Capture the cell that displays the provided text and extract its (x, y) central coordinate. 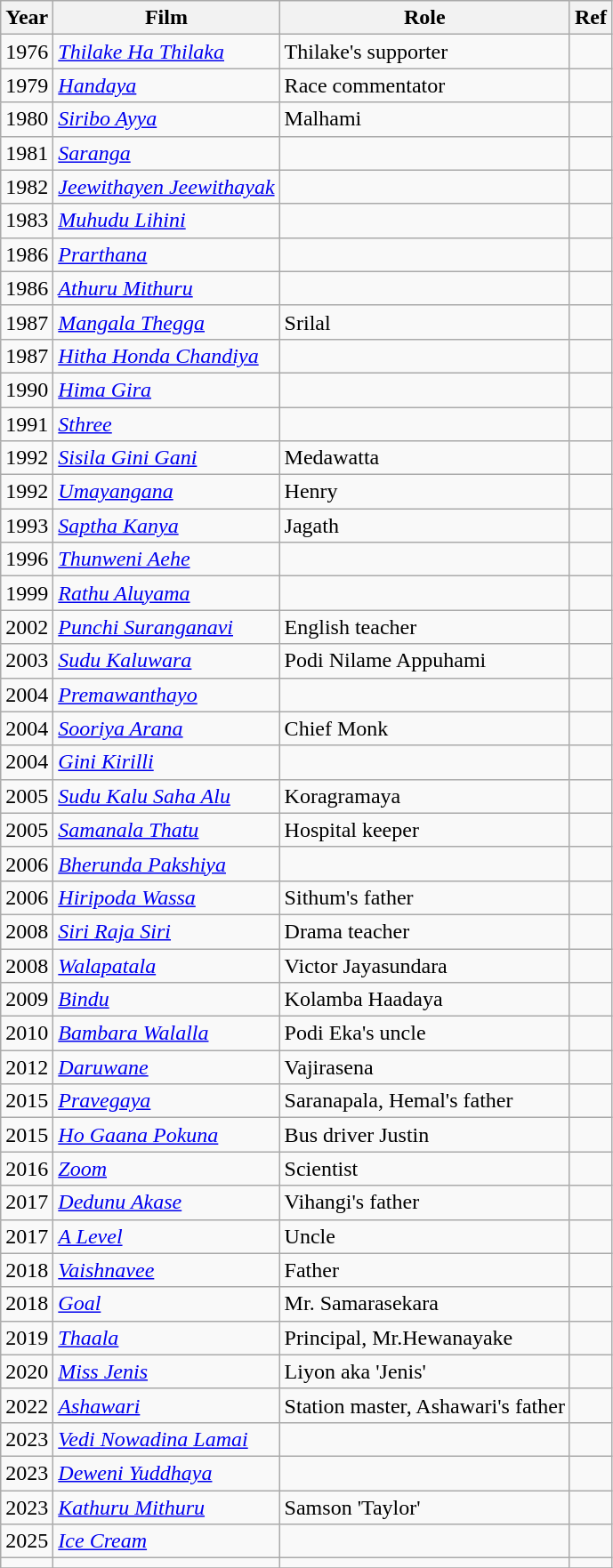
Ref (591, 18)
Vedi Nowadina Lamai (166, 1439)
Thilake's supporter (424, 52)
Vihangi's father (424, 1202)
Gini Kirilli (166, 762)
2010 (27, 1033)
2022 (27, 1405)
Koragramaya (424, 796)
Ashawari (166, 1405)
Scientist (424, 1169)
Hiripoda Wassa (166, 897)
Chief Monk (424, 728)
Ho Gaana Pokuna (166, 1135)
1983 (27, 221)
Vajirasena (424, 1067)
Principal, Mr.Hewanayake (424, 1338)
Siri Raja Siri (166, 931)
Station master, Ashawari's father (424, 1405)
Pravegaya (166, 1101)
Rathu Aluyama (166, 593)
Sthree (166, 424)
Medawatta (424, 458)
Deweni Yuddhaya (166, 1473)
Zoom (166, 1169)
Prarthana (166, 254)
Jagath (424, 526)
Walapatala (166, 965)
Srilal (424, 322)
Race commentator (424, 85)
2012 (27, 1067)
Podi Eka's uncle (424, 1033)
1993 (27, 526)
Punchi Suranganavi (166, 627)
2002 (27, 627)
Samanala Thatu (166, 830)
Father (424, 1270)
2020 (27, 1371)
Sisila Gini Gani (166, 458)
Athuru Mithuru (166, 288)
1990 (27, 390)
Hima Gira (166, 390)
Premawanthayo (166, 695)
Muhudu Lihini (166, 221)
2025 (27, 1541)
Dedunu Akase (166, 1202)
1981 (27, 153)
Mr. Samarasekara (424, 1304)
Sudu Kaluwara (166, 661)
Sudu Kalu Saha Alu (166, 796)
Saranga (166, 153)
Jeewithayen Jeewithayak (166, 187)
Daruwane (166, 1067)
Bambara Walalla (166, 1033)
1991 (27, 424)
1982 (27, 187)
Thunweni Aehe (166, 559)
Thaala (166, 1338)
Hitha Honda Chandiya (166, 356)
A Level (166, 1236)
Henry (424, 492)
2019 (27, 1338)
2009 (27, 1000)
2003 (27, 661)
Liyon aka 'Jenis' (424, 1371)
English teacher (424, 627)
Thilake Ha Thilaka (166, 52)
Sooriya Arana (166, 728)
Ice Cream (166, 1541)
1999 (27, 593)
Uncle (424, 1236)
Saranapala, Hemal's father (424, 1101)
1979 (27, 85)
Siribo Ayya (166, 119)
Samson 'Taylor' (424, 1508)
Bindu (166, 1000)
Year (27, 18)
Film (166, 18)
Umayangana (166, 492)
Handaya (166, 85)
Miss Jenis (166, 1371)
Kolamba Haadaya (424, 1000)
2016 (27, 1169)
Sithum's father (424, 897)
1996 (27, 559)
Podi Nilame Appuhami (424, 661)
Vaishnavee (166, 1270)
Saptha Kanya (166, 526)
Malhami (424, 119)
1976 (27, 52)
Kathuru Mithuru (166, 1508)
Bus driver Justin (424, 1135)
1980 (27, 119)
Victor Jayasundara (424, 965)
Drama teacher (424, 931)
Hospital keeper (424, 830)
Role (424, 18)
Bherunda Pakshiya (166, 864)
Goal (166, 1304)
Mangala Thegga (166, 322)
